Return the (x, y) coordinate for the center point of the cell that contains the specified text.  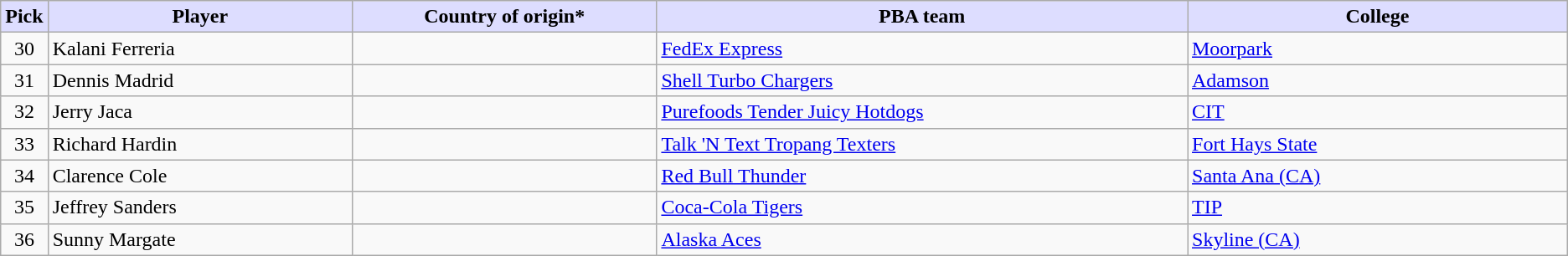
Purefoods Tender Juicy Hotdogs (922, 112)
Alaska Aces (922, 239)
Richard Hardin (199, 144)
35 (24, 207)
Sunny Margate (199, 239)
30 (24, 49)
33 (24, 144)
Jerry Jaca (199, 112)
Fort Hays State (1378, 144)
Shell Turbo Chargers (922, 80)
FedEx Express (922, 49)
Talk 'N Text Tropang Texters (922, 144)
Player (199, 17)
Clarence Cole (199, 176)
31 (24, 80)
Kalani Ferreria (199, 49)
36 (24, 239)
CIT (1378, 112)
Jeffrey Sanders (199, 207)
Red Bull Thunder (922, 176)
32 (24, 112)
Country of origin* (504, 17)
Dennis Madrid (199, 80)
Adamson (1378, 80)
Coca-Cola Tigers (922, 207)
College (1378, 17)
Santa Ana (CA) (1378, 176)
34 (24, 176)
TIP (1378, 207)
Skyline (CA) (1378, 239)
Moorpark (1378, 49)
PBA team (922, 17)
Pick (24, 17)
